Determine the [x, y] coordinate at the center of the cell enclosing the given text.  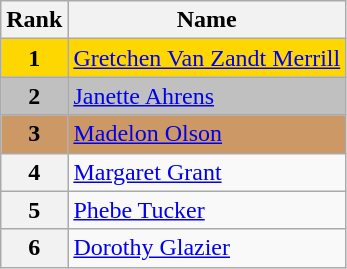
Margaret Grant [207, 172]
1 [34, 58]
Name [207, 20]
6 [34, 248]
5 [34, 210]
3 [34, 134]
Rank [34, 20]
Janette Ahrens [207, 96]
4 [34, 172]
2 [34, 96]
Gretchen Van Zandt Merrill [207, 58]
Dorothy Glazier [207, 248]
Phebe Tucker [207, 210]
Madelon Olson [207, 134]
